Pinpoint the cell where the given text exists, returning its (X, Y) midpoint coordinate. 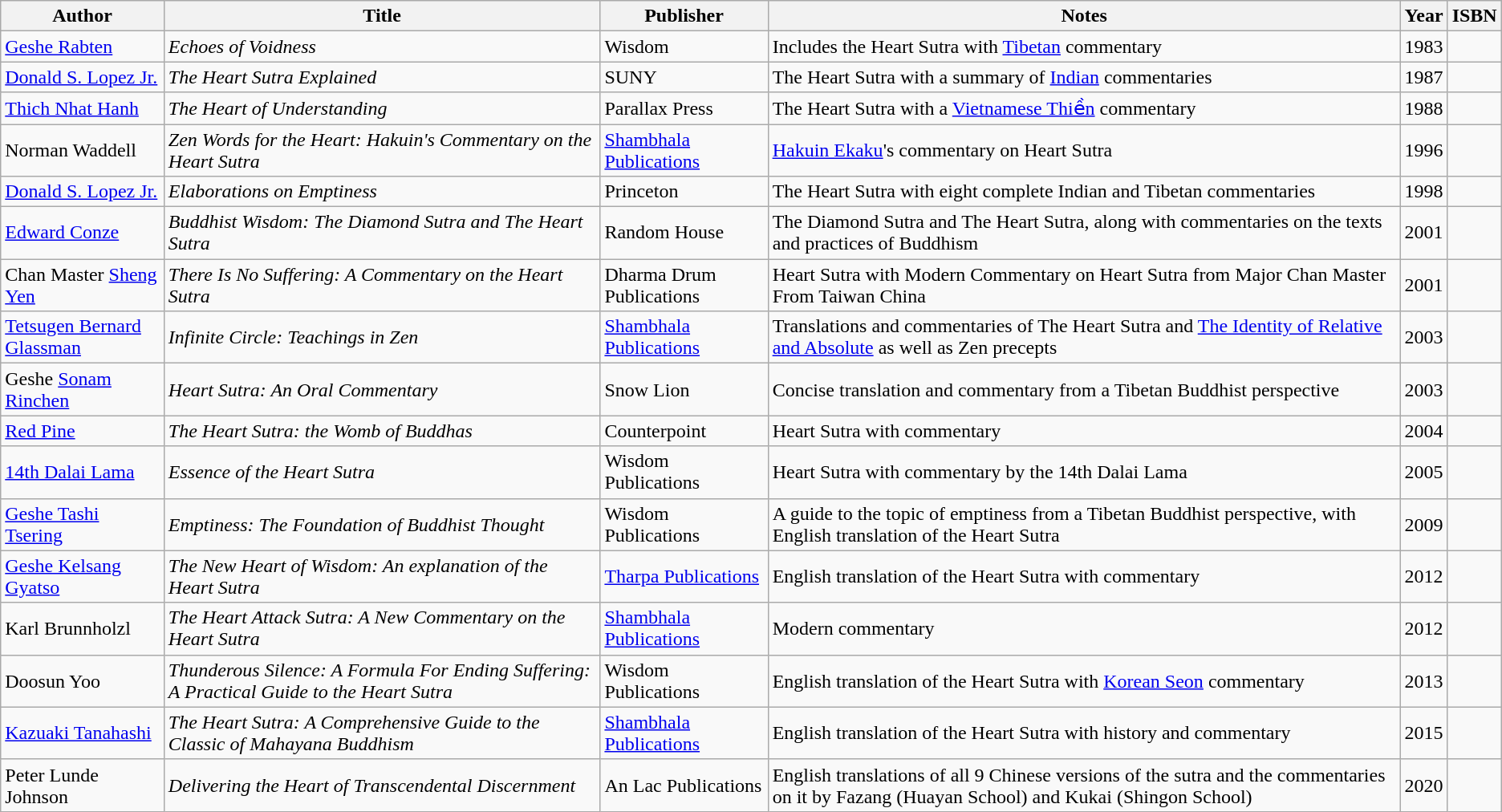
Doosun Yoo (83, 680)
SUNY (684, 77)
Heart Sutra with Modern Commentary on Heart Sutra from Major Chan Master From Taiwan China (1084, 286)
Thich Nhat Hanh (83, 108)
Red Pine (83, 431)
Kazuaki Tanahashi (83, 733)
Translations and commentaries of The Heart Sutra and The Identity of Relative and Absolute as well as Zen precepts (1084, 337)
2013 (1423, 680)
Echoes of Voidness (382, 47)
Geshe Kelsang Gyatso (83, 576)
Zen Words for the Heart: Hakuin's Commentary on the Heart Sutra (382, 149)
1983 (1423, 47)
Publisher (684, 16)
Essence of the Heart Sutra (382, 472)
Emptiness: The Foundation of Buddhist Thought (382, 525)
The Heart Sutra: the Womb of Buddhas (382, 431)
The New Heart of Wisdom: An explanation of the Heart Sutra (382, 576)
Year (1423, 16)
Peter Lunde Johnson (83, 785)
Tetsugen Bernard Glassman (83, 337)
Elaborations on Emptiness (382, 192)
The Heart Sutra with eight complete Indian and Tibetan commentaries (1084, 192)
Geshe Rabten (83, 47)
ISBN (1475, 16)
Title (382, 16)
Delivering the Heart of Transcendental Discernment (382, 785)
The Heart Sutra Explained (382, 77)
Princeton (684, 192)
The Diamond Sutra and The Heart Sutra, along with commentaries on the texts and practices of Buddhism (1084, 233)
An Lac Publications (684, 785)
Counterpoint (684, 431)
Geshe Tashi Tsering (83, 525)
1998 (1423, 192)
The Heart Attack Sutra: A New Commentary on the Heart Sutra (382, 629)
The Heart Sutra: A Comprehensive Guide to the Classic of Mahayana Buddhism (382, 733)
2020 (1423, 785)
The Heart Sutra with a Vietnamese Thiền commentary (1084, 108)
Includes the Heart Sutra with Tibetan commentary (1084, 47)
Random House (684, 233)
English translations of all 9 Chinese versions of the sutra and the commentaries on it by Fazang (Huayan School) and Kukai (Shingon School) (1084, 785)
The Heart Sutra with a summary of Indian commentaries (1084, 77)
Buddhist Wisdom: The Diamond Sutra and The Heart Sutra (382, 233)
Parallax Press (684, 108)
1988 (1423, 108)
Tharpa Publications (684, 576)
Infinite Circle: Teachings in Zen (382, 337)
Dharma Drum Publications (684, 286)
1996 (1423, 149)
English translation of the Heart Sutra with Korean Seon commentary (1084, 680)
Geshe Sonam Rinchen (83, 390)
2009 (1423, 525)
Notes (1084, 16)
Author (83, 16)
There Is No Suffering: A Commentary on the Heart Sutra (382, 286)
English translation of the Heart Sutra with history and commentary (1084, 733)
Wisdom (684, 47)
14th Dalai Lama (83, 472)
The Heart of Understanding (382, 108)
Hakuin Ekaku's commentary on Heart Sutra (1084, 149)
Karl Brunnholzl (83, 629)
Thunderous Silence: A Formula For Ending Suffering: A Practical Guide to the Heart Sutra (382, 680)
English translation of the Heart Sutra with commentary (1084, 576)
Concise translation and commentary from a Tibetan Buddhist perspective (1084, 390)
Heart Sutra with commentary (1084, 431)
Heart Sutra with commentary by the 14th Dalai Lama (1084, 472)
Chan Master Sheng Yen (83, 286)
Modern commentary (1084, 629)
Edward Conze (83, 233)
Heart Sutra: An Oral Commentary (382, 390)
Norman Waddell (83, 149)
2004 (1423, 431)
1987 (1423, 77)
2005 (1423, 472)
A guide to the topic of emptiness from a Tibetan Buddhist perspective, with English translation of the Heart Sutra (1084, 525)
Snow Lion (684, 390)
2015 (1423, 733)
